Return (X, Y) of the center of cell containing provided text 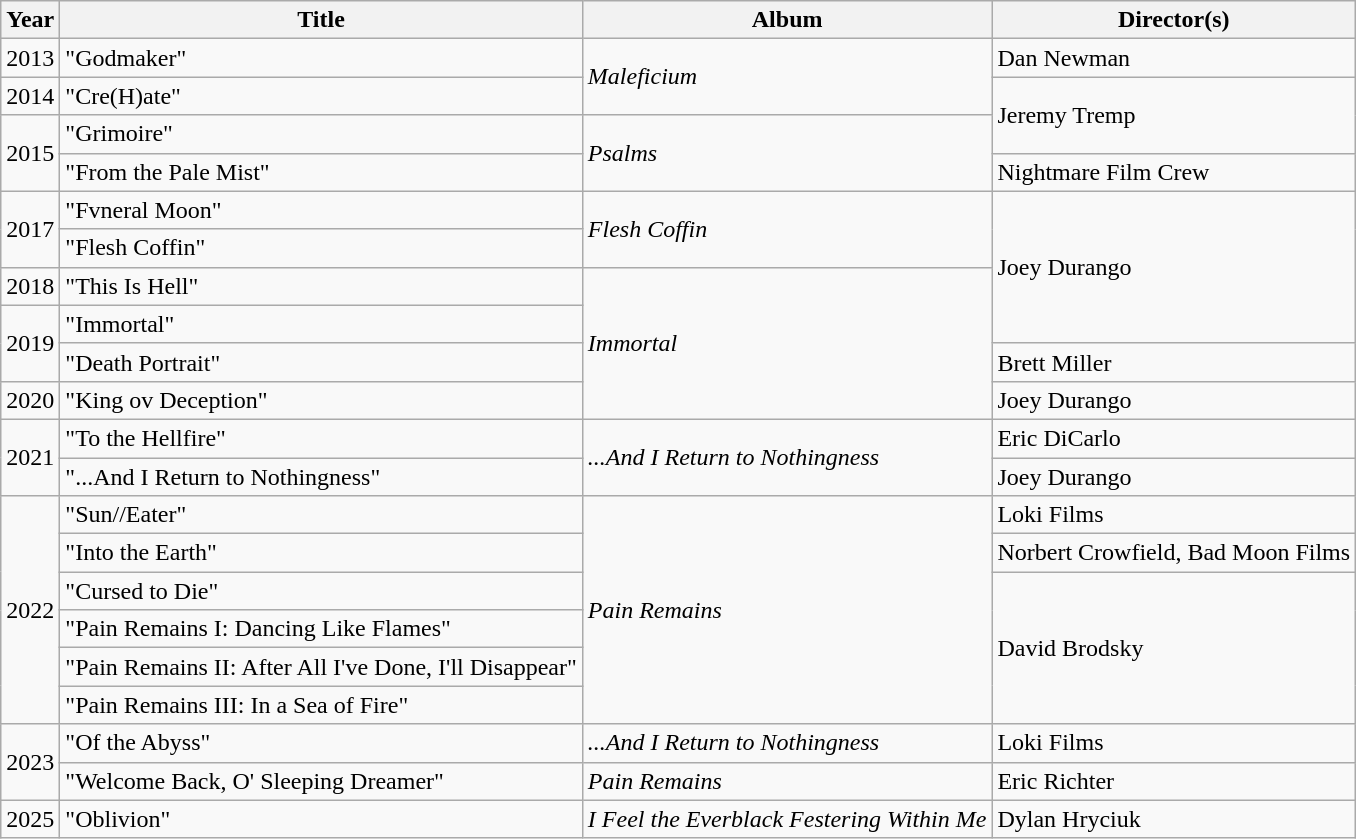
Eric DiCarlo (1174, 438)
2022 (30, 610)
"Welcome Back, O' Sleeping Dreamer" (322, 781)
"Flesh Coffin" (322, 248)
2014 (30, 96)
"Pain Remains II: After All I've Done, I'll Disappear" (322, 667)
"Fvneral Moon" (322, 210)
Psalms (787, 153)
2023 (30, 762)
Album (787, 20)
2018 (30, 286)
"To the Hellfire" (322, 438)
"Into the Earth" (322, 553)
Dylan Hryciuk (1174, 819)
"Death Portrait" (322, 362)
"Pain Remains III: In a Sea of Fire" (322, 705)
"Cre(H)ate" (322, 96)
2025 (30, 819)
"Oblivion" (322, 819)
Flesh Coffin (787, 229)
Maleficium (787, 77)
Norbert Crowfield, Bad Moon Films (1174, 553)
Eric Richter (1174, 781)
I Feel the Everblack Festering Within Me (787, 819)
2017 (30, 229)
"From the Pale Mist" (322, 172)
2020 (30, 400)
"This Is Hell" (322, 286)
Dan Newman (1174, 58)
2021 (30, 457)
"Sun//Eater" (322, 515)
"Of the Abyss" (322, 743)
"Immortal" (322, 324)
"Grimoire" (322, 134)
Nightmare Film Crew (1174, 172)
Director(s) (1174, 20)
Title (322, 20)
Jeremy Tremp (1174, 115)
"Cursed to Die" (322, 591)
Brett Miller (1174, 362)
"...And I Return to Nothingness" (322, 477)
"King ov Deception" (322, 400)
2013 (30, 58)
Immortal (787, 343)
David Brodsky (1174, 648)
2019 (30, 343)
"Pain Remains I: Dancing Like Flames" (322, 629)
Year (30, 20)
"Godmaker" (322, 58)
2015 (30, 153)
